Identify which cell holds the provided text, then report its (x, y) central coordinate. 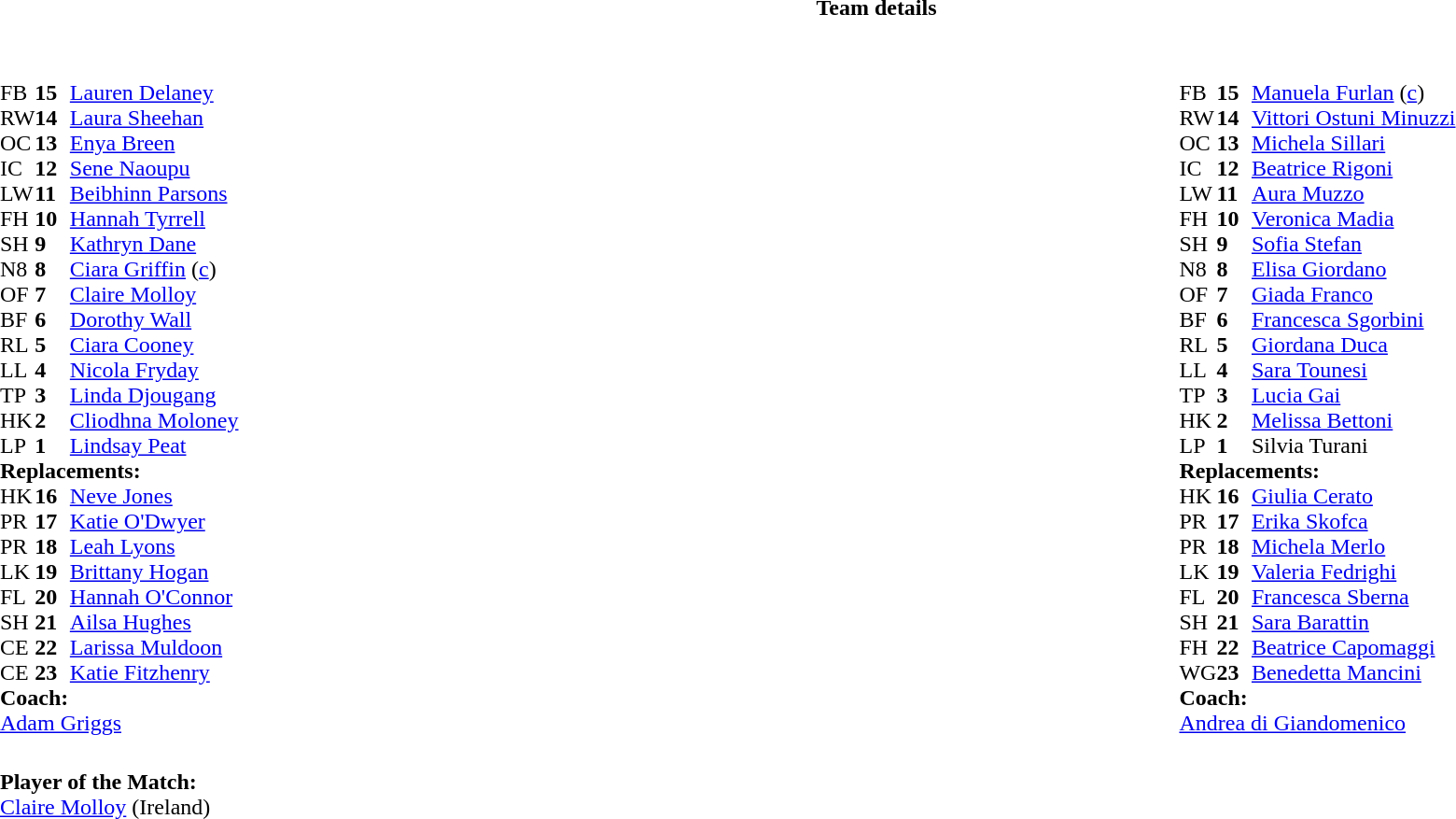
Melissa Bettoni (1353, 420)
Lindsay Peat (155, 446)
Elisa Giordano (1353, 269)
Giordana Duca (1353, 346)
Manuela Furlan (c) (1353, 93)
Aura Muzzo (1353, 194)
Beibhinn Parsons (155, 194)
Veronica Madia (1353, 219)
Giada Franco (1353, 295)
Leah Lyons (155, 547)
Vittori Ostuni Minuzzi (1353, 118)
Michela Merlo (1353, 547)
Katie O'Dwyer (155, 521)
Valeria Fedrighi (1353, 572)
Lucia Gai (1353, 396)
Sofia Stefan (1353, 245)
Dorothy Wall (155, 319)
Francesca Sgorbini (1353, 319)
Neve Jones (155, 497)
Linda Djougang (155, 396)
WG (1197, 672)
Silvia Turani (1353, 446)
Andrea di Giandomenico (1317, 723)
Giulia Cerato (1353, 497)
Cliodhna Moloney (155, 420)
Nicola Fryday (155, 370)
Benedetta Mancini (1353, 672)
Francesca Sberna (1353, 598)
Michela Sillari (1353, 144)
Claire Molloy (155, 295)
Kathryn Dane (155, 245)
Brittany Hogan (155, 572)
Ciara Griffin (c) (155, 269)
Adam Griggs (119, 723)
Beatrice Rigoni (1353, 168)
Sene Naoupu (155, 168)
Katie Fitzhenry (155, 672)
Larissa Muldoon (155, 648)
Beatrice Capomaggi (1353, 648)
Sara Barattin (1353, 622)
Ciara Cooney (155, 346)
Hannah O'Connor (155, 598)
Erika Skofca (1353, 521)
Lauren Delaney (155, 93)
Enya Breen (155, 144)
Laura Sheehan (155, 118)
Ailsa Hughes (155, 622)
Hannah Tyrrell (155, 219)
Sara Tounesi (1353, 370)
